Pinpoint the cell where the given text exists, returning its [x, y] midpoint coordinate. 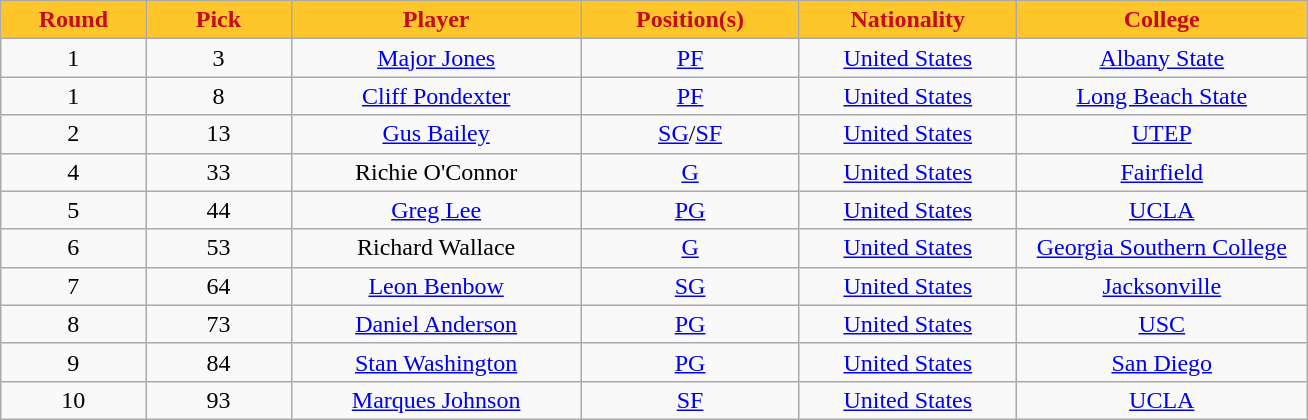
UTEP [1162, 134]
Cliff Pondexter [436, 96]
2 [74, 134]
3 [218, 58]
13 [218, 134]
Fairfield [1162, 172]
Stan Washington [436, 362]
Pick [218, 20]
10 [74, 400]
Richie O'Connor [436, 172]
SG [690, 286]
Long Beach State [1162, 96]
SF [690, 400]
84 [218, 362]
33 [218, 172]
Position(s) [690, 20]
Player [436, 20]
Greg Lee [436, 210]
73 [218, 324]
6 [74, 248]
93 [218, 400]
SG/SF [690, 134]
Nationality [908, 20]
53 [218, 248]
Major Jones [436, 58]
9 [74, 362]
College [1162, 20]
64 [218, 286]
Richard Wallace [436, 248]
4 [74, 172]
5 [74, 210]
USC [1162, 324]
Marques Johnson [436, 400]
44 [218, 210]
7 [74, 286]
Albany State [1162, 58]
Round [74, 20]
San Diego [1162, 362]
Georgia Southern College [1162, 248]
Daniel Anderson [436, 324]
Leon Benbow [436, 286]
Gus Bailey [436, 134]
Jacksonville [1162, 286]
